Return (X, Y) of the center of cell containing provided text 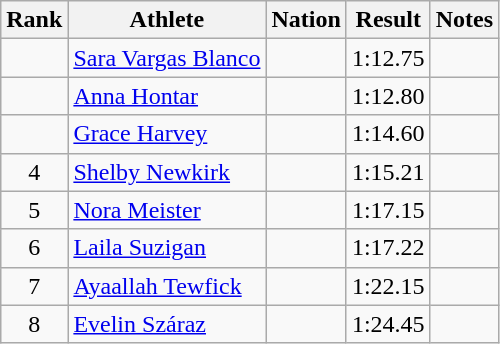
1:24.45 (388, 324)
1:12.80 (388, 96)
8 (34, 324)
Rank (34, 20)
1:14.60 (388, 134)
Evelin Száraz (167, 324)
Nation (306, 20)
Grace Harvey (167, 134)
1:17.15 (388, 210)
4 (34, 172)
1:22.15 (388, 286)
1:12.75 (388, 58)
Sara Vargas Blanco (167, 58)
Result (388, 20)
1:15.21 (388, 172)
7 (34, 286)
Anna Hontar (167, 96)
5 (34, 210)
Ayaallah Tewfick (167, 286)
1:17.22 (388, 248)
Laila Suzigan (167, 248)
Athlete (167, 20)
Shelby Newkirk (167, 172)
6 (34, 248)
Nora Meister (167, 210)
Notes (464, 20)
